Determine the [x, y] coordinate at the center of the cell enclosing the given text.  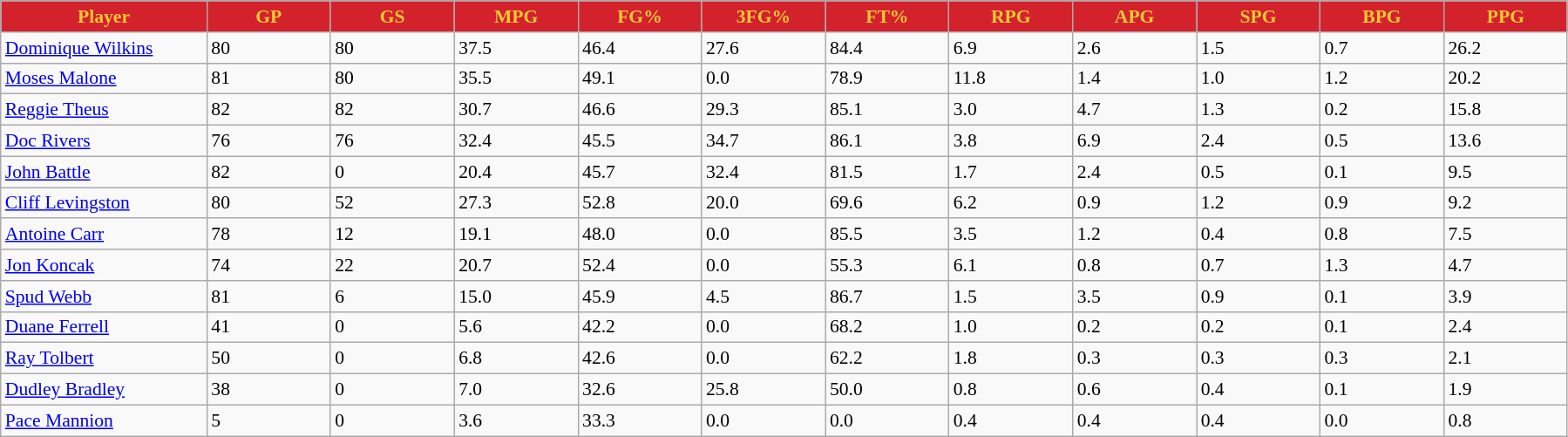
FT% [887, 17]
Antoine Carr [105, 235]
74 [268, 265]
Reggie Theus [105, 110]
13.6 [1505, 141]
9.5 [1505, 172]
0.6 [1135, 390]
Jon Koncak [105, 265]
42.2 [640, 327]
APG [1135, 17]
86.1 [887, 141]
John Battle [105, 172]
6.8 [516, 358]
55.3 [887, 265]
68.2 [887, 327]
MPG [516, 17]
20.0 [764, 203]
52.4 [640, 265]
45.7 [640, 172]
52 [392, 203]
Cliff Levingston [105, 203]
48.0 [640, 235]
37.5 [516, 48]
3.8 [1011, 141]
29.3 [764, 110]
Spud Webb [105, 297]
3.9 [1505, 297]
7.0 [516, 390]
25.8 [764, 390]
27.6 [764, 48]
7.5 [1505, 235]
50 [268, 358]
41 [268, 327]
5.6 [516, 327]
Pace Mannion [105, 420]
78.9 [887, 79]
46.6 [640, 110]
GS [392, 17]
19.1 [516, 235]
38 [268, 390]
12 [392, 235]
5 [268, 420]
15.0 [516, 297]
Doc Rivers [105, 141]
32.6 [640, 390]
11.8 [1011, 79]
BPG [1382, 17]
3.6 [516, 420]
RPG [1011, 17]
SPG [1259, 17]
6.1 [1011, 265]
3.0 [1011, 110]
26.2 [1505, 48]
20.7 [516, 265]
3FG% [764, 17]
4.5 [764, 297]
45.9 [640, 297]
42.6 [640, 358]
1.7 [1011, 172]
Dominique Wilkins [105, 48]
6 [392, 297]
49.1 [640, 79]
Player [105, 17]
27.3 [516, 203]
Dudley Bradley [105, 390]
20.2 [1505, 79]
GP [268, 17]
84.4 [887, 48]
Moses Malone [105, 79]
45.5 [640, 141]
2.6 [1135, 48]
Duane Ferrell [105, 327]
FG% [640, 17]
PPG [1505, 17]
85.5 [887, 235]
34.7 [764, 141]
52.8 [640, 203]
30.7 [516, 110]
Ray Tolbert [105, 358]
35.5 [516, 79]
62.2 [887, 358]
22 [392, 265]
1.8 [1011, 358]
33.3 [640, 420]
9.2 [1505, 203]
2.1 [1505, 358]
6.2 [1011, 203]
15.8 [1505, 110]
81.5 [887, 172]
86.7 [887, 297]
20.4 [516, 172]
50.0 [887, 390]
85.1 [887, 110]
78 [268, 235]
46.4 [640, 48]
1.4 [1135, 79]
69.6 [887, 203]
1.9 [1505, 390]
